Provide the [X, Y] coordinate of the cell's center where the given text is located.  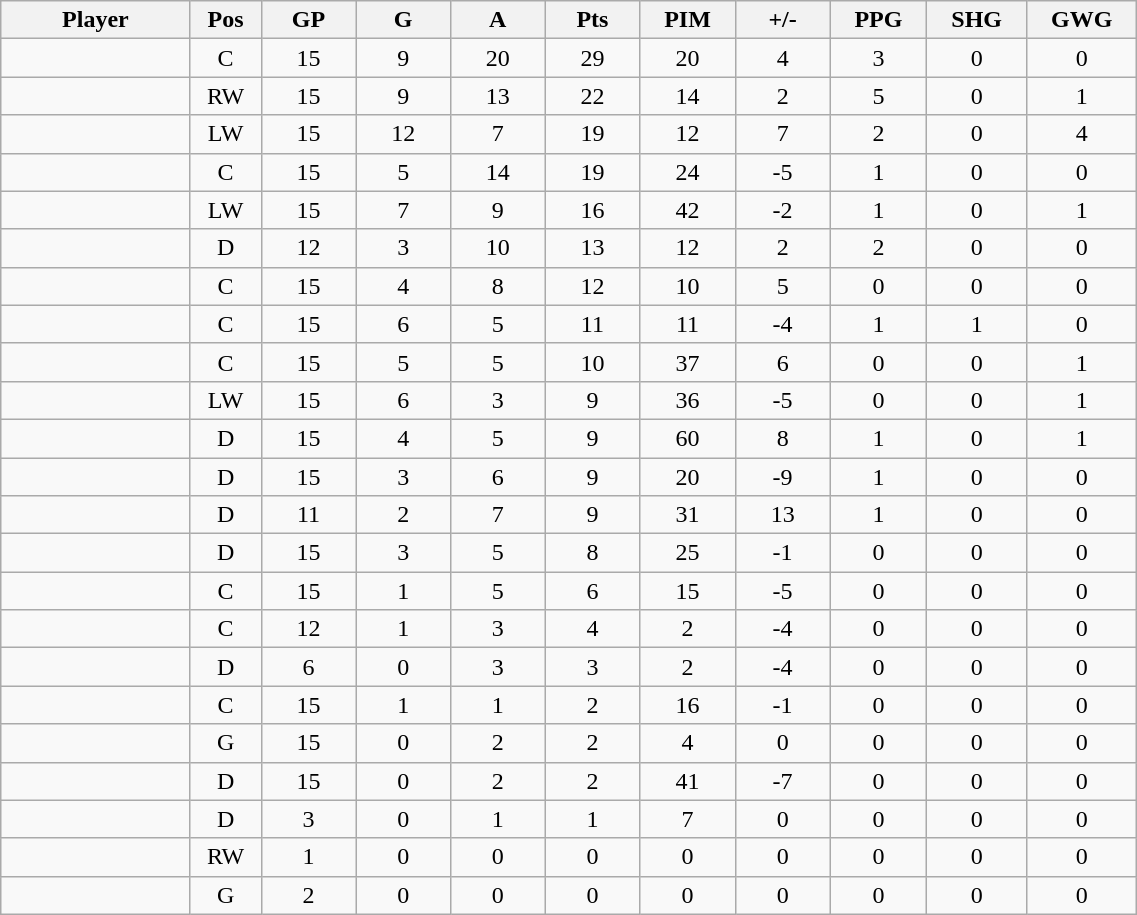
29 [592, 58]
25 [688, 553]
A [498, 20]
PIM [688, 20]
24 [688, 172]
-9 [782, 477]
22 [592, 96]
60 [688, 438]
41 [688, 781]
SHG [977, 20]
PPG [878, 20]
Pos [226, 20]
-7 [782, 781]
+/- [782, 20]
37 [688, 362]
GWG [1081, 20]
Player [96, 20]
-2 [782, 210]
31 [688, 515]
GP [308, 20]
42 [688, 210]
Pts [592, 20]
36 [688, 400]
